Determine the (X, Y) coordinate at the center of the cell enclosing the given text.  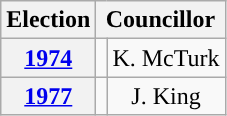
Election (48, 20)
Councillor (160, 20)
K. McTurk (166, 58)
J. King (166, 96)
1977 (48, 96)
1974 (48, 58)
